Scan for the cell matching the given text and deliver its (x, y) coordinate at center. 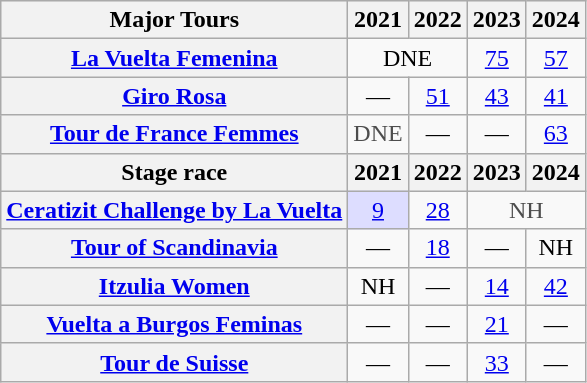
La Vuelta Femenina (174, 58)
Itzulia Women (174, 286)
41 (556, 96)
Tour de Suisse (174, 362)
Tour of Scandinavia (174, 248)
14 (496, 286)
Giro Rosa (174, 96)
43 (496, 96)
63 (556, 134)
57 (556, 58)
51 (438, 96)
9 (378, 210)
18 (438, 248)
21 (496, 324)
Stage race (174, 172)
75 (496, 58)
Vuelta a Burgos Feminas (174, 324)
Tour de France Femmes (174, 134)
Ceratizit Challenge by La Vuelta (174, 210)
42 (556, 286)
28 (438, 210)
Major Tours (174, 20)
33 (496, 362)
